Find where the given text appears and provide that cell's center as [x, y] coordinate. 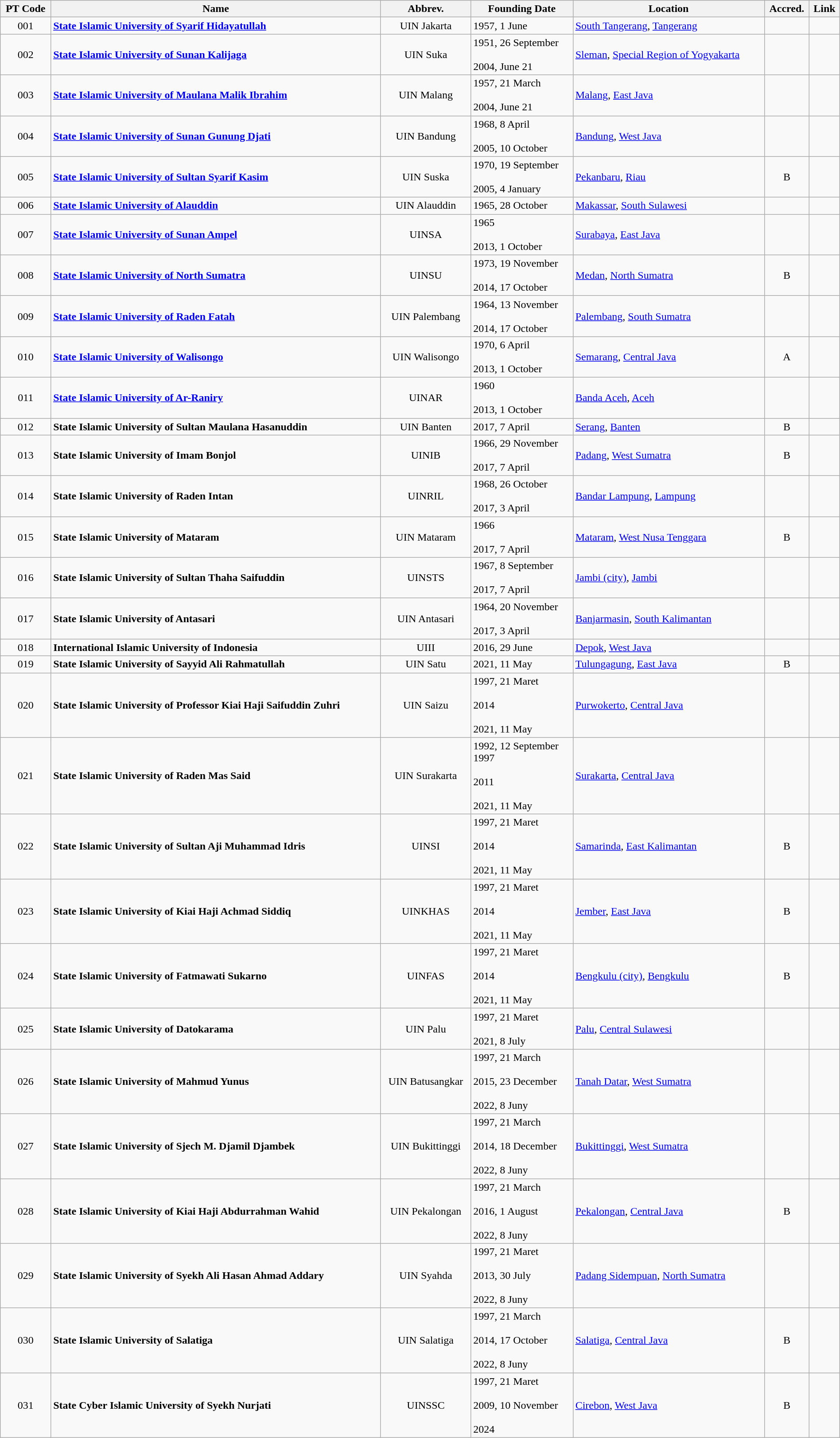
UINKHAS [425, 911]
1992, 12 September199720112021, 11 May [522, 776]
010 [26, 357]
Palembang, South Sumatra [669, 316]
Palu, Central Sulawesi [669, 1029]
009 [26, 316]
1997, 21 Maret2021, 8 July [522, 1029]
Pekanbaru, Riau [669, 177]
002 [26, 55]
012 [26, 427]
005 [26, 177]
013 [26, 456]
UIN Surakarta [425, 776]
UIN Syahda [425, 1276]
State Islamic University of Sayyid Ali Rahmatullah [216, 664]
016 [26, 578]
Mataram, West Nusa Tenggara [669, 537]
State Islamic University of Syekh Ali Hasan Ahmad Addary [216, 1276]
UIN Batusangkar [425, 1081]
014 [26, 496]
029 [26, 1276]
Tulungagung, East Java [669, 664]
Name [216, 9]
UIN Bukittinggi [425, 1146]
Makassar, South Sulawesi [669, 206]
1973, 19 November2014, 17 October [522, 275]
Padang, West Sumatra [669, 456]
UINSTS [425, 578]
State Islamic University of Walisongo [216, 357]
International Islamic University of Indonesia [216, 647]
Bukittinggi, West Sumatra [669, 1146]
South Tangerang, Tangerang [669, 26]
Semarang, Central Java [669, 357]
Surakarta, Central Java [669, 776]
19662017, 7 April [522, 537]
Purwokerto, Central Java [669, 705]
1957, 1 June [522, 26]
Banjarmasin, South Kalimantan [669, 619]
Link [824, 9]
State Islamic University of Sultan Syarif Kasim [216, 177]
Cirebon, West Java [669, 1405]
UIN Satu [425, 664]
2017, 7 April [522, 427]
State Islamic University of Syarif Hidayatullah [216, 26]
1964, 13 November2014, 17 October [522, 316]
UINAR [425, 397]
State Islamic University of Sultan Maulana Hasanuddin [216, 427]
Tanah Datar, West Sumatra [669, 1081]
Depok, West Java [669, 647]
State Islamic University of Professor Kiai Haji Saifuddin Zuhri [216, 705]
State Islamic University of Raden Mas Said [216, 776]
State Cyber Islamic University of Syekh Nurjati [216, 1405]
Pekalongan, Central Java [669, 1211]
Salatiga, Central Java [669, 1341]
UIII [425, 647]
UIN Antasari [425, 619]
1964, 20 November2017, 3 April [522, 619]
025 [26, 1029]
023 [26, 911]
UINSA [425, 234]
State Islamic University of Imam Bonjol [216, 456]
UIN Suka [425, 55]
Jambi (city), Jambi [669, 578]
028 [26, 1211]
1951, 26 September2004, June 21 [522, 55]
UINIB [425, 456]
030 [26, 1341]
Jember, East Java [669, 911]
State Islamic University of Sjech M. Djamil Djambek [216, 1146]
1997, 21 March2014, 17 October2022, 8 Juny [522, 1341]
1965, 28 October [522, 206]
001 [26, 26]
State Islamic University of Antasari [216, 619]
024 [26, 976]
UIN Jakarta [425, 26]
027 [26, 1146]
State Islamic University of Raden Fatah [216, 316]
018 [26, 647]
PT Code [26, 9]
1997, 21 March2016, 1 August2022, 8 Juny [522, 1211]
2021, 11 May [522, 664]
State Islamic University of Maulana Malik Ibrahim [216, 95]
19602013, 1 October [522, 397]
026 [26, 1081]
State Islamic University of Sunan Kalijaga [216, 55]
UINFAS [425, 976]
State Islamic University of Ar-Raniry [216, 397]
015 [26, 537]
UINSU [425, 275]
003 [26, 95]
UIN Mataram [425, 537]
1970, 19 September2005, 4 January [522, 177]
UIN Alauddin [425, 206]
Surabaya, East Java [669, 234]
Samarinda, East Kalimantan [669, 846]
UIN Palu [425, 1029]
022 [26, 846]
UIN Bandung [425, 136]
UIN Salatiga [425, 1341]
State Islamic University of Fatmawati Sukarno [216, 976]
1997, 21 March2014, 18 December2022, 8 Juny [522, 1146]
1968, 26 October2017, 3 April [522, 496]
State Islamic University of Sunan Ampel [216, 234]
State Islamic University of North Sumatra [216, 275]
Padang Sidempuan, North Sumatra [669, 1276]
State Islamic University of Mataram [216, 537]
UIN Banten [425, 427]
Serang, Banten [669, 427]
UIN Walisongo [425, 357]
State Islamic University of Mahmud Yunus [216, 1081]
004 [26, 136]
Medan, North Sumatra [669, 275]
State Islamic University of Salatiga [216, 1341]
UINSI [425, 846]
1966, 29 November2017, 7 April [522, 456]
State Islamic University of Sultan Thaha Saifuddin [216, 578]
011 [26, 397]
State Islamic University of Kiai Haji Abdurrahman Wahid [216, 1211]
Sleman, Special Region of Yogyakarta [669, 55]
UINSSC [425, 1405]
UINRIL [425, 496]
UIN Palembang [425, 316]
031 [26, 1405]
State Islamic University of Raden Intan [216, 496]
State Islamic University of Alauddin [216, 206]
UIN Saizu [425, 705]
Accred. [787, 9]
Bengkulu (city), Bengkulu [669, 976]
Location [669, 9]
UIN Suska [425, 177]
020 [26, 705]
1970, 6 April2013, 1 October [522, 357]
State Islamic University of Sunan Gunung Djati [216, 136]
State Islamic University of Datokarama [216, 1029]
1997, 21 Maret2013, 30 July2022, 8 Juny [522, 1276]
A [787, 357]
19652013, 1 October [522, 234]
1968, 8 April2005, 10 October [522, 136]
019 [26, 664]
1957, 21 March2004, June 21 [522, 95]
State Islamic University of Kiai Haji Achmad Siddiq [216, 911]
007 [26, 234]
017 [26, 619]
021 [26, 776]
Bandung, West Java [669, 136]
Founding Date [522, 9]
1997, 21 March2015, 23 December2022, 8 Juny [522, 1081]
Abbrev. [425, 9]
UIN Malang [425, 95]
UIN Pekalongan [425, 1211]
1997, 21 Maret2009, 10 November2024 [522, 1405]
1967, 8 September2017, 7 April [522, 578]
Bandar Lampung, Lampung [669, 496]
Malang, East Java [669, 95]
Banda Aceh, Aceh [669, 397]
2016, 29 June [522, 647]
006 [26, 206]
State Islamic University of Sultan Aji Muhammad Idris [216, 846]
008 [26, 275]
